Capture the cell that displays the provided text and extract its [x, y] central coordinate. 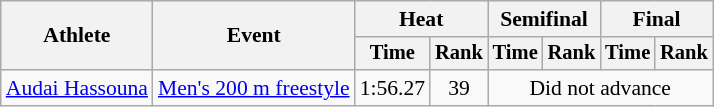
Men's 200 m freestyle [254, 88]
Did not advance [600, 88]
39 [459, 88]
Athlete [77, 36]
Semifinal [544, 19]
Heat [422, 19]
Event [254, 36]
Audai Hassouna [77, 88]
Final [656, 19]
1:56.27 [392, 88]
